Return (x, y) of the center of cell containing provided text 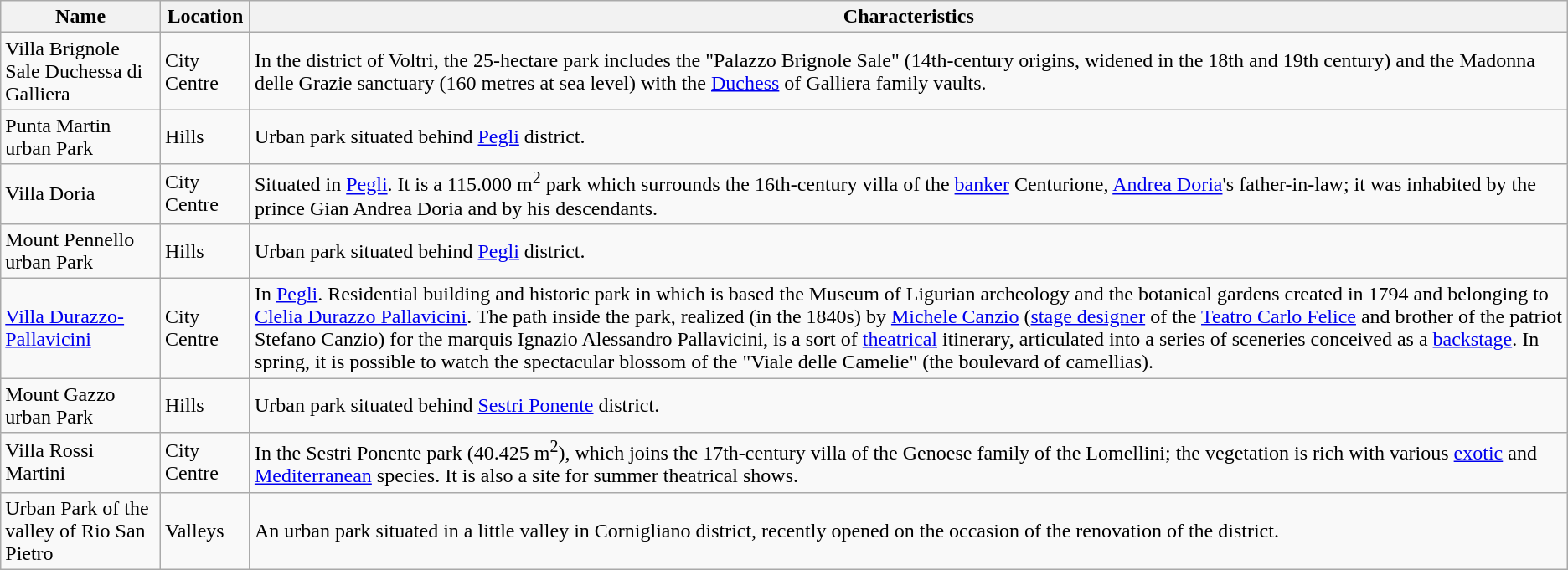
Urban Park of the valley of Rio San Pietro (80, 531)
Characteristics (908, 17)
Mount Pennello urban Park (80, 251)
Location (204, 17)
Villa Brignole Sale Duchessa di Galliera (80, 71)
Valleys (204, 531)
Villa Doria (80, 194)
Villa Rossi Martini (80, 463)
Punta Martin urban Park (80, 137)
An urban park situated in a little valley in Cornigliano district, recently opened on the occasion of the renovation of the district. (908, 531)
Name (80, 17)
Villa Durazzo-Pallavicini (80, 328)
Mount Gazzo urban Park (80, 405)
Urban park situated behind Sestri Ponente district. (908, 405)
